For the text-containing cell, return its midpoint in (x, y) coordinate format. 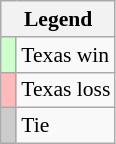
Legend (58, 19)
Texas loss (66, 90)
Tie (66, 126)
Texas win (66, 55)
